Detect which cell encompasses the target text, then output its (x, y) center coordinate. 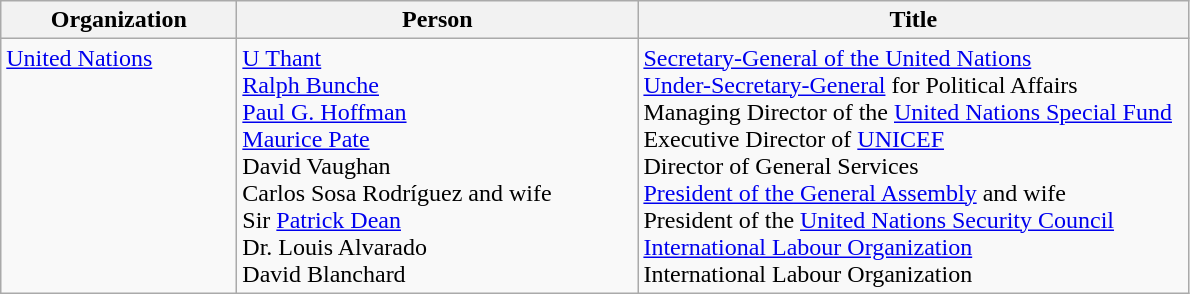
United Nations (119, 166)
Organization (119, 20)
U Thant Ralph Bunche Paul G. Hoffman Maurice Pate David Vaughan Carlos Sosa Rodríguez and wife Sir Patrick DeanDr. Louis AlvaradoDavid Blanchard (438, 166)
Person (438, 20)
Title (914, 20)
